Scan for the cell matching the given text and deliver its (X, Y) coordinate at center. 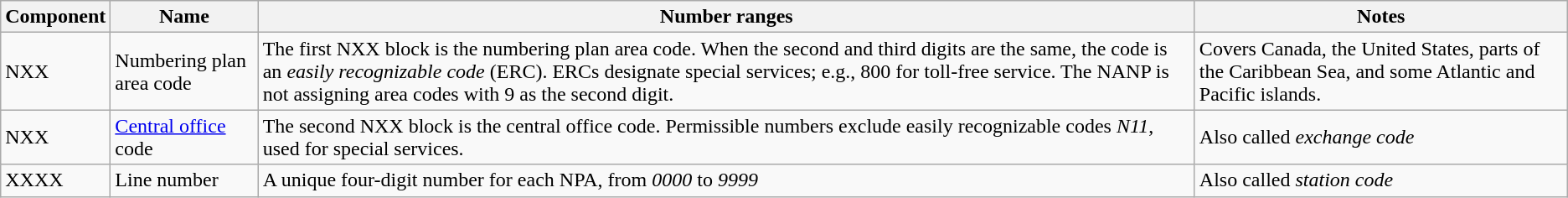
Notes (1380, 17)
Numbering plan area code (184, 71)
Also called station code (1380, 180)
Line number (184, 180)
Number ranges (726, 17)
XXXX (55, 180)
A unique four-digit number for each NPA, from 0000 to 9999 (726, 180)
Central office code (184, 138)
Component (55, 17)
Name (184, 17)
Covers Canada, the United States, parts of the Caribbean Sea, and some Atlantic and Pacific islands. (1380, 71)
The second NXX block is the central office code. Permissible numbers exclude easily recognizable codes N11, used for special services. (726, 138)
Also called exchange code (1380, 138)
